Search for the cell housing the specified text and yield its (x, y) center coordinate. 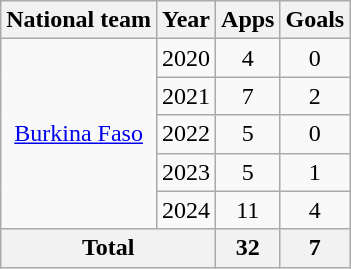
Total (108, 248)
2021 (186, 96)
2022 (186, 134)
Year (186, 20)
National team (79, 20)
Apps (248, 20)
2024 (186, 210)
2 (315, 96)
2020 (186, 58)
11 (248, 210)
2023 (186, 172)
Goals (315, 20)
32 (248, 248)
Burkina Faso (79, 134)
1 (315, 172)
